Locate the cell with the specified text and output its [x, y] center coordinate. 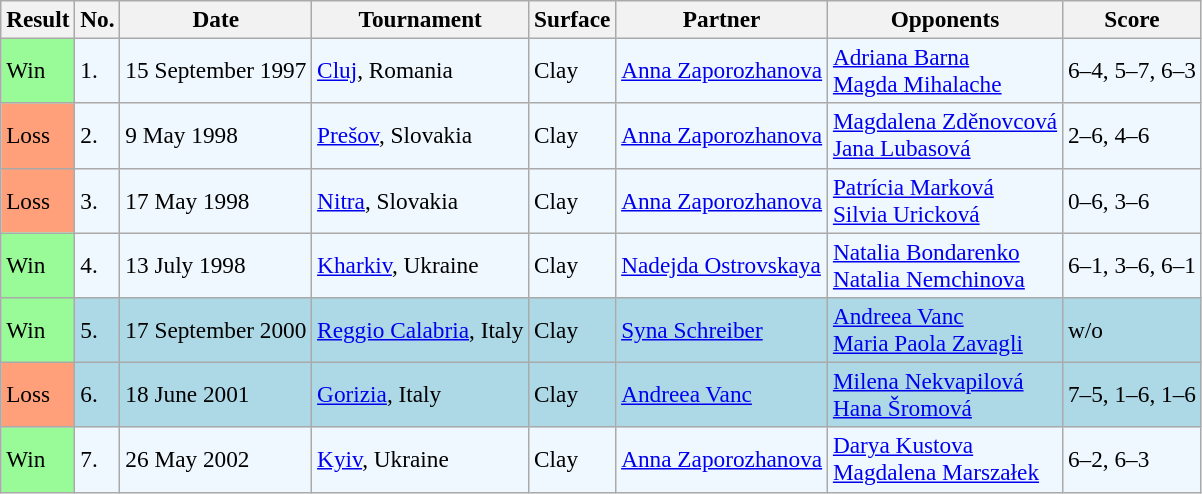
Date [216, 19]
7–5, 1–6, 1–6 [1132, 394]
7. [98, 460]
Syna Schreiber [722, 330]
6–2, 6–3 [1132, 460]
15 September 1997 [216, 70]
3. [98, 200]
Reggio Calabria, Italy [420, 330]
17 May 1998 [216, 200]
6–1, 3–6, 6–1 [1132, 264]
Nadejda Ostrovskaya [722, 264]
5. [98, 330]
Prešov, Slovakia [420, 136]
13 July 1998 [216, 264]
17 September 2000 [216, 330]
1. [98, 70]
26 May 2002 [216, 460]
6. [98, 394]
Kyiv, Ukraine [420, 460]
Nitra, Slovakia [420, 200]
Surface [572, 19]
Milena Nekvapilová Hana Šromová [946, 394]
2. [98, 136]
Kharkiv, Ukraine [420, 264]
18 June 2001 [216, 394]
Patrícia Marková Silvia Uricková [946, 200]
4. [98, 264]
Adriana Barna Magda Mihalache [946, 70]
No. [98, 19]
Andreea Vanc Maria Paola Zavagli [946, 330]
0–6, 3–6 [1132, 200]
Opponents [946, 19]
Tournament [420, 19]
Natalia Bondarenko Natalia Nemchinova [946, 264]
Darya Kustova Magdalena Marszałek [946, 460]
w/o [1132, 330]
Score [1132, 19]
Gorizia, Italy [420, 394]
Result [38, 19]
Partner [722, 19]
Magdalena Zděnovcová Jana Lubasová [946, 136]
9 May 1998 [216, 136]
Cluj, Romania [420, 70]
6–4, 5–7, 6–3 [1132, 70]
2–6, 4–6 [1132, 136]
Andreea Vanc [722, 394]
